From the cell containing the given text, extract its center point as [X, Y] coordinate. 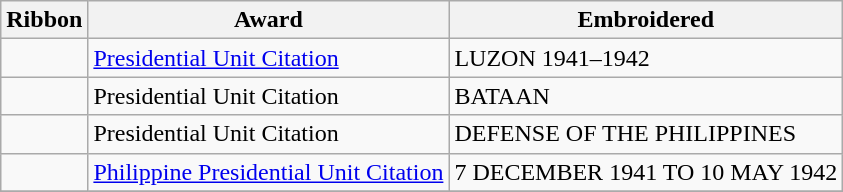
Ribbon [44, 20]
DEFENSE OF THE PHILIPPINES [646, 134]
Embroidered [646, 20]
LUZON 1941–1942 [646, 58]
Award [268, 20]
7 DECEMBER 1941 TO 10 MAY 1942 [646, 172]
BATAAN [646, 96]
Philippine Presidential Unit Citation [268, 172]
